Determine the [X, Y] coordinate at the center of the cell enclosing the given text.  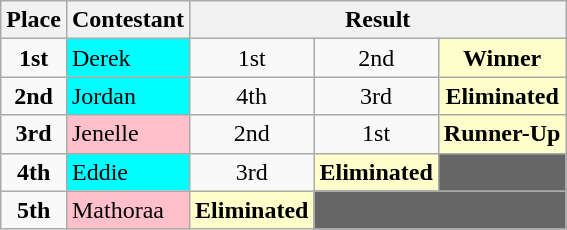
Mathoraa [128, 210]
Place [34, 20]
Derek [128, 58]
Winner [502, 58]
Jenelle [128, 134]
Runner-Up [502, 134]
Jordan [128, 96]
Result [378, 20]
Contestant [128, 20]
Eddie [128, 172]
5th [34, 210]
